Find where the given text appears and provide that cell's center as [X, Y] coordinate. 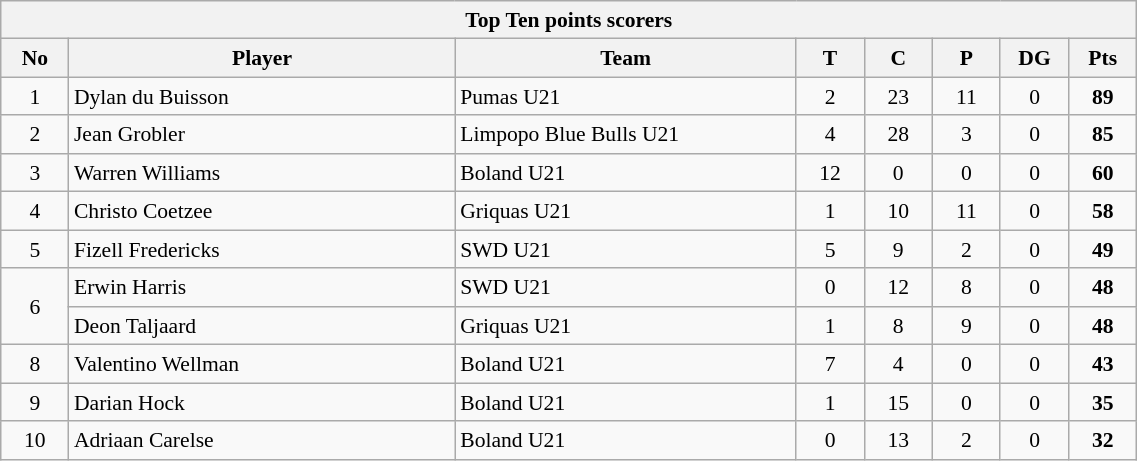
DG [1034, 58]
C [898, 58]
Erwin Harris [262, 288]
43 [1103, 364]
35 [1103, 402]
Warren Williams [262, 173]
Pts [1103, 58]
Fizell Fredericks [262, 249]
Top Ten points scorers [569, 20]
6 [35, 307]
28 [898, 135]
Pumas U21 [626, 97]
T [830, 58]
Team [626, 58]
Adriaan Carelse [262, 440]
Player [262, 58]
89 [1103, 97]
13 [898, 440]
58 [1103, 211]
49 [1103, 249]
Christo Coetzee [262, 211]
85 [1103, 135]
Dylan du Buisson [262, 97]
23 [898, 97]
No [35, 58]
Darian Hock [262, 402]
15 [898, 402]
Limpopo Blue Bulls U21 [626, 135]
32 [1103, 440]
Jean Grobler [262, 135]
60 [1103, 173]
7 [830, 364]
Deon Taljaard [262, 326]
P [966, 58]
Valentino Wellman [262, 364]
